Identify which cell holds the provided text, then report its [x, y] central coordinate. 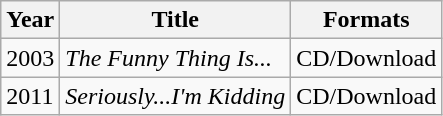
Seriously...I'm Kidding [176, 96]
Formats [366, 20]
Year [30, 20]
The Funny Thing Is... [176, 58]
2003 [30, 58]
Title [176, 20]
2011 [30, 96]
